For the text-containing cell, return its midpoint in (X, Y) coordinate format. 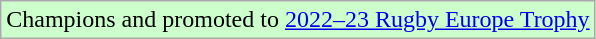
Champions and promoted to 2022–23 Rugby Europe Trophy (298, 20)
